Locate the cell with the specified text and output its (X, Y) center coordinate. 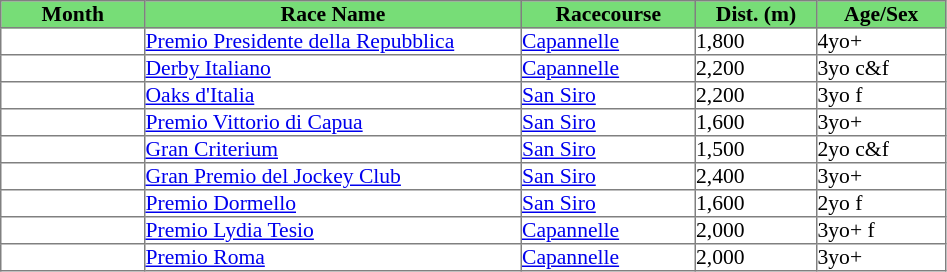
3yo f (882, 96)
Premio Lydia Tesio (333, 230)
Oaks d'Italia (333, 96)
Race Name (333, 14)
Premio Dormello (333, 204)
Gran Premio del Jockey Club (333, 176)
Premio Roma (333, 258)
4yo+ (882, 42)
3yo c&f (882, 68)
Gran Criterium (333, 150)
Month (73, 14)
3yo+ f (882, 230)
1,800 (756, 42)
Racecourse (608, 14)
Derby Italiano (333, 68)
2,400 (756, 176)
1,500 (756, 150)
2yo f (882, 204)
2yo c&f (882, 150)
Premio Vittorio di Capua (333, 122)
Premio Presidente della Repubblica (333, 42)
Dist. (m) (756, 14)
Age/Sex (882, 14)
